Search for the cell housing the specified text and yield its (X, Y) center coordinate. 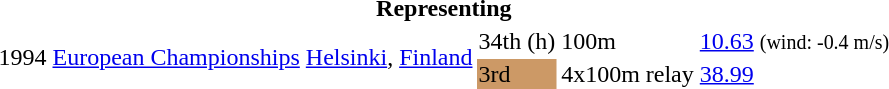
Helsinki, Finland (389, 58)
European Championships (176, 58)
100m (628, 41)
34th (h) (517, 41)
4x100m relay (628, 74)
3rd (517, 74)
